Identify which cell holds the provided text, then report its (X, Y) central coordinate. 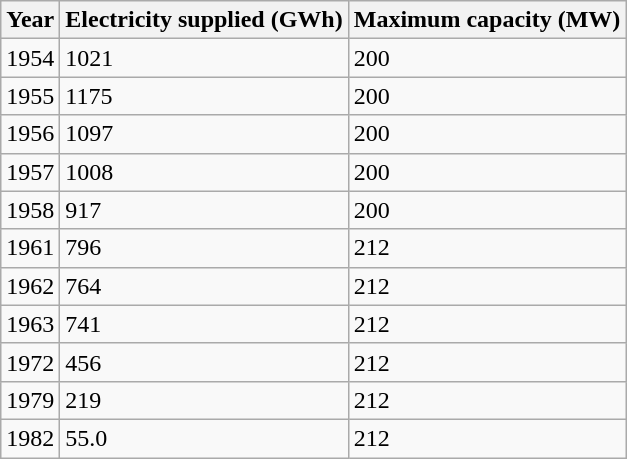
219 (204, 400)
1955 (30, 96)
1963 (30, 324)
456 (204, 362)
Maximum capacity (MW) (487, 20)
917 (204, 210)
Electricity supplied (GWh) (204, 20)
1097 (204, 134)
1021 (204, 58)
764 (204, 286)
1954 (30, 58)
1956 (30, 134)
1982 (30, 438)
1957 (30, 172)
1961 (30, 248)
1175 (204, 96)
1979 (30, 400)
Year (30, 20)
741 (204, 324)
796 (204, 248)
55.0 (204, 438)
1008 (204, 172)
1958 (30, 210)
1962 (30, 286)
1972 (30, 362)
